Detect which cell encompasses the target text, then output its (x, y) center coordinate. 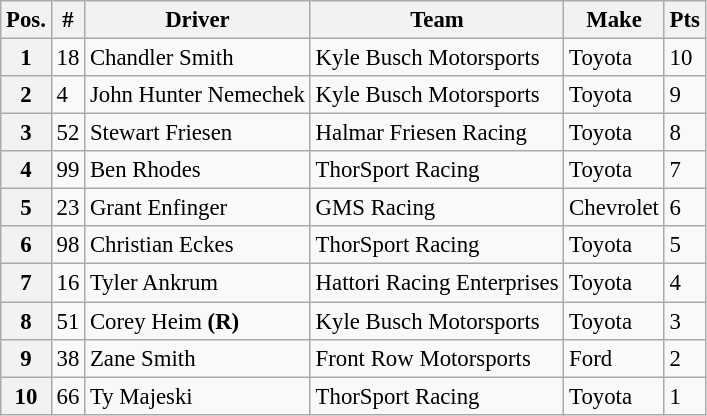
Tyler Ankrum (198, 283)
Chandler Smith (198, 58)
GMS Racing (437, 208)
Hattori Racing Enterprises (437, 283)
23 (68, 208)
# (68, 20)
66 (68, 396)
Christian Eckes (198, 245)
Corey Heim (R) (198, 321)
18 (68, 58)
Zane Smith (198, 358)
Stewart Friesen (198, 133)
Ben Rhodes (198, 170)
99 (68, 170)
16 (68, 283)
38 (68, 358)
Front Row Motorsports (437, 358)
Chevrolet (614, 208)
Ford (614, 358)
52 (68, 133)
98 (68, 245)
Driver (198, 20)
Pts (684, 20)
Ty Majeski (198, 396)
51 (68, 321)
Pos. (26, 20)
John Hunter Nemechek (198, 95)
Team (437, 20)
Halmar Friesen Racing (437, 133)
Make (614, 20)
Grant Enfinger (198, 208)
